Return [x, y] of the center of cell containing provided text 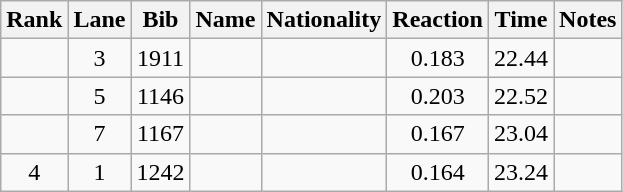
5 [100, 96]
4 [34, 172]
0.164 [438, 172]
3 [100, 58]
Name [226, 20]
Notes [588, 20]
23.04 [520, 134]
0.203 [438, 96]
22.52 [520, 96]
1911 [160, 58]
0.167 [438, 134]
Time [520, 20]
22.44 [520, 58]
1 [100, 172]
Bib [160, 20]
0.183 [438, 58]
1146 [160, 96]
1242 [160, 172]
Lane [100, 20]
7 [100, 134]
Reaction [438, 20]
Rank [34, 20]
Nationality [324, 20]
1167 [160, 134]
23.24 [520, 172]
